Extract the (X, Y) coordinate from the center of the cell holding the provided text.  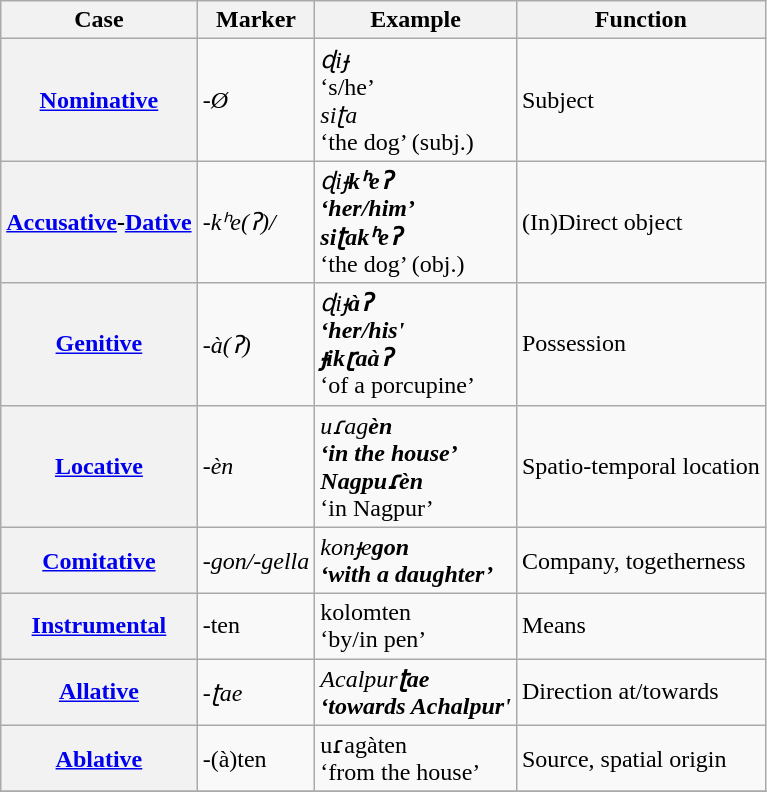
Locative (99, 466)
ɖiɟàʔ‘her/his'ɟikɽaàʔ‘of a porcupine’ (416, 344)
Possession (640, 344)
Function (640, 20)
Accusative-Dative (99, 222)
Marker (256, 20)
Example (416, 20)
kolomten‘by/in pen’ (416, 626)
Nominative (99, 100)
Ablative (99, 758)
-ʈae (256, 692)
Instrumental (99, 626)
Direction at/towards (640, 692)
Allative (99, 692)
ɖiɟ‘s/he’siʈa‘the dog’ (subj.) (416, 100)
(In)Direct object (640, 222)
uɾagèn‘in the house’Nagpuɾèn‘in Nagpur’ (416, 466)
Subject (640, 100)
-kʰe(ʔ)/ (256, 222)
Spatio-temporal location (640, 466)
-(à)ten (256, 758)
Case (99, 20)
ɖiɟkʰeʔ‘her/him’siʈakʰeʔ‘the dog’ (obj.) (416, 222)
Company, togetherness (640, 560)
Genitive (99, 344)
Comitative (99, 560)
Acalpurʈae‘towards Achalpur' (416, 692)
Source, spatial origin (640, 758)
konɟegon‘with a daughter’ (416, 560)
Means (640, 626)
-èn (256, 466)
-à(ʔ) (256, 344)
-gon/-gella (256, 560)
uɾagàten‘from the house’ (416, 758)
-Ø (256, 100)
-ten (256, 626)
